Provide the (x, y) coordinate of the cell's center where the given text is located.  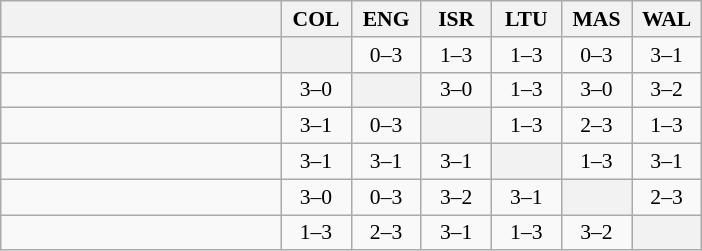
ENG (386, 19)
WAL (667, 19)
LTU (526, 19)
COL (316, 19)
ISR (456, 19)
MAS (596, 19)
